Output the (X, Y) coordinate of the center of the cell containing the given text.  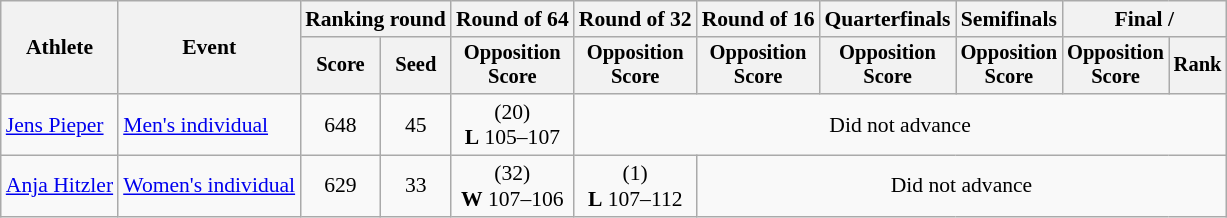
Rank (1198, 66)
Final / (1144, 19)
Semifinals (1010, 19)
Round of 32 (636, 19)
Event (209, 48)
648 (340, 124)
Anja Hitzler (60, 186)
Men's individual (209, 124)
33 (416, 186)
Round of 16 (758, 19)
(20)L 105–107 (512, 124)
Round of 64 (512, 19)
45 (416, 124)
Quarterfinals (888, 19)
Score (340, 66)
(1)L 107–112 (636, 186)
(32)W 107–106 (512, 186)
Ranking round (376, 19)
Women's individual (209, 186)
Jens Pieper (60, 124)
Athlete (60, 48)
Seed (416, 66)
629 (340, 186)
